Provide the (x, y) coordinate of the cell's center where the given text is located.  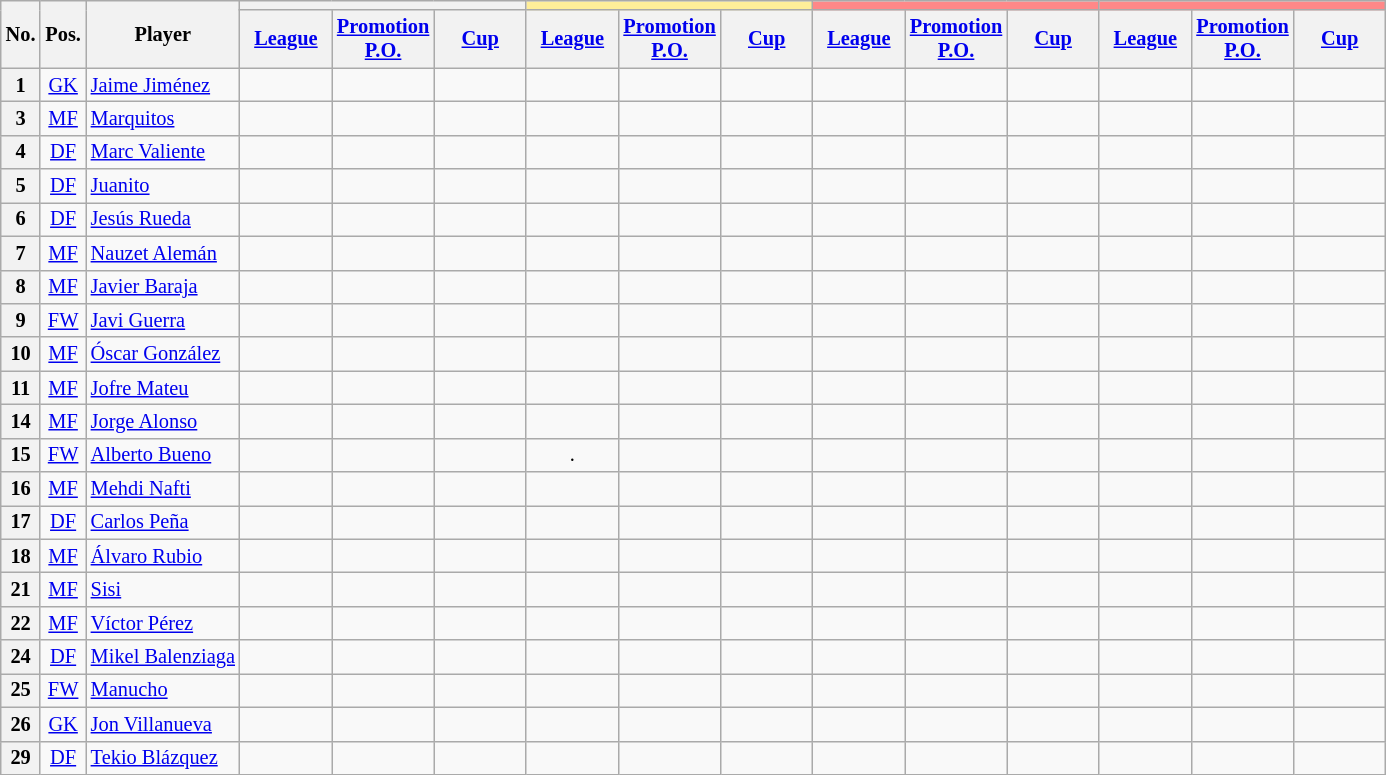
7 (21, 253)
29 (21, 758)
Javier Baraja (163, 287)
Sisi (163, 589)
Jesús Rueda (163, 219)
18 (21, 556)
21 (21, 589)
5 (21, 186)
15 (21, 455)
Manucho (163, 690)
26 (21, 724)
Jaime Jiménez (163, 85)
Víctor Pérez (163, 623)
Marquitos (163, 118)
No. (21, 34)
14 (21, 421)
Carlos Peña (163, 522)
25 (21, 690)
Mehdi Nafti (163, 489)
. (572, 455)
Álvaro Rubio (163, 556)
Jofre Mateu (163, 388)
22 (21, 623)
8 (21, 287)
Jon Villanueva (163, 724)
Juanito (163, 186)
10 (21, 354)
Player (163, 34)
16 (21, 489)
Nauzet Alemán (163, 253)
Pos. (62, 34)
Óscar González (163, 354)
6 (21, 219)
Marc Valiente (163, 152)
17 (21, 522)
Jorge Alonso (163, 421)
Alberto Bueno (163, 455)
24 (21, 657)
4 (21, 152)
1 (21, 85)
Mikel Balenziaga (163, 657)
Tekio Blázquez (163, 758)
Javi Guerra (163, 320)
11 (21, 388)
9 (21, 320)
3 (21, 118)
